Scan for the cell matching the given text and deliver its (X, Y) coordinate at center. 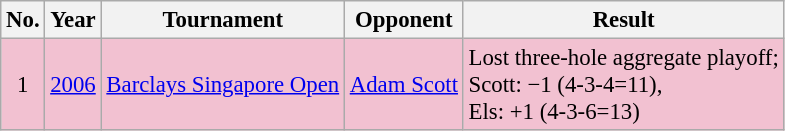
1 (23, 85)
Opponent (404, 20)
No. (23, 20)
Lost three-hole aggregate playoff;Scott: −1 (4-3-4=11),Els: +1 (4-3-6=13) (624, 85)
Result (624, 20)
Tournament (222, 20)
Adam Scott (404, 85)
Year (73, 20)
2006 (73, 85)
Barclays Singapore Open (222, 85)
